Locate the cell with the specified text and output its (x, y) center coordinate. 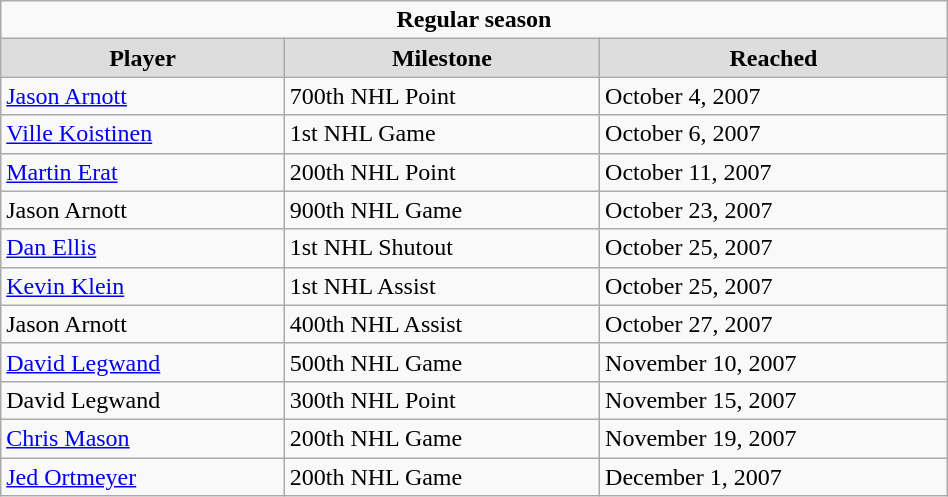
October 11, 2007 (774, 172)
200th NHL Point (442, 172)
400th NHL Assist (442, 324)
Jed Ortmeyer (143, 477)
Milestone (442, 58)
Player (143, 58)
November 19, 2007 (774, 438)
October 4, 2007 (774, 96)
Martin Erat (143, 172)
November 10, 2007 (774, 362)
1st NHL Game (442, 134)
Kevin Klein (143, 286)
900th NHL Game (442, 210)
700th NHL Point (442, 96)
1st NHL Shutout (442, 248)
Ville Koistinen (143, 134)
500th NHL Game (442, 362)
October 6, 2007 (774, 134)
1st NHL Assist (442, 286)
Dan Ellis (143, 248)
Regular season (474, 20)
October 23, 2007 (774, 210)
November 15, 2007 (774, 400)
Reached (774, 58)
October 27, 2007 (774, 324)
300th NHL Point (442, 400)
December 1, 2007 (774, 477)
Chris Mason (143, 438)
